Search for the cell housing the specified text and yield its (X, Y) center coordinate. 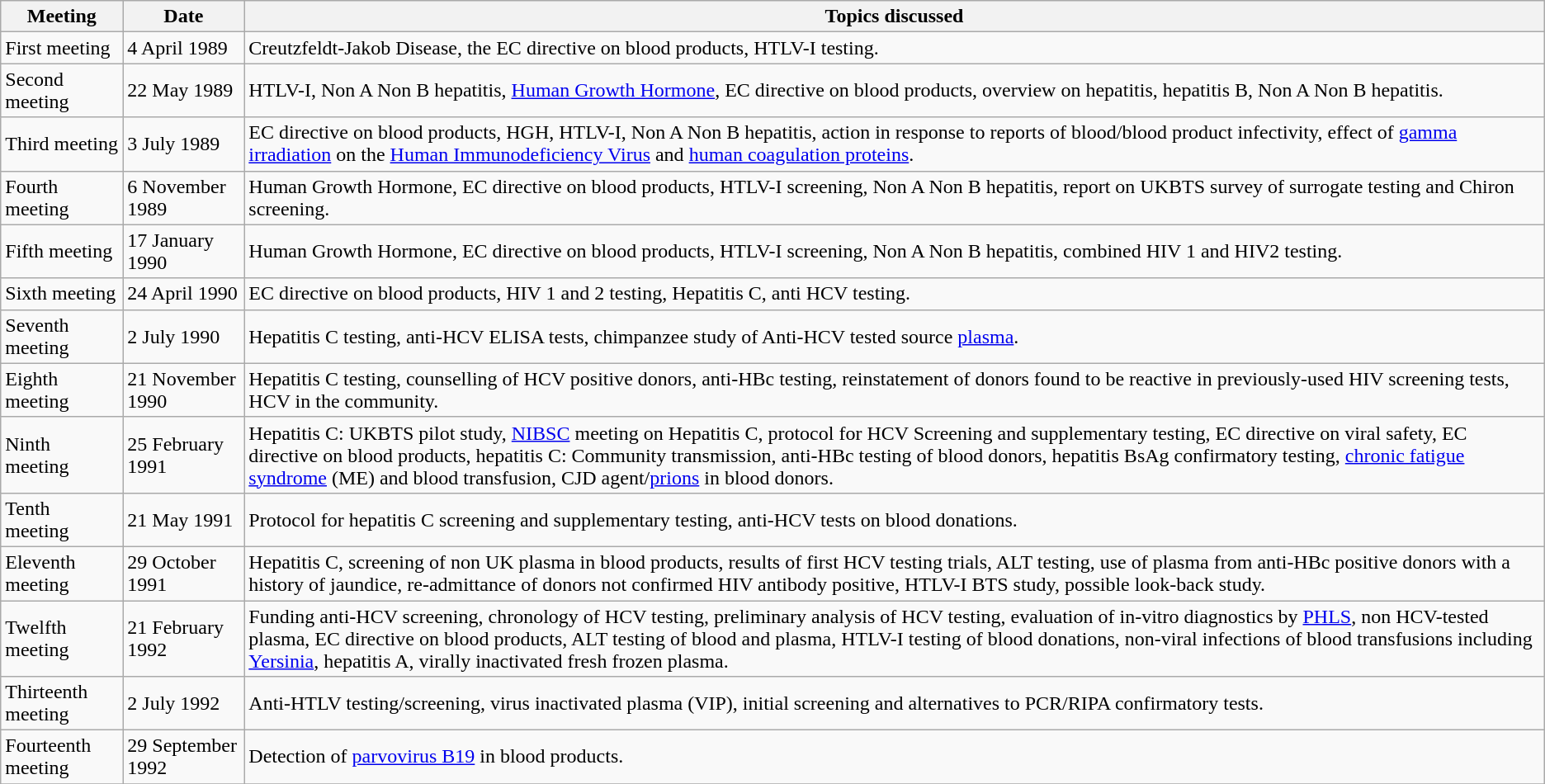
Second meeting (62, 91)
6 November 1989 (183, 198)
Fourth meeting (62, 198)
Topics discussed (895, 17)
2 July 1992 (183, 703)
2 July 1990 (183, 337)
Eleventh meeting (62, 573)
Ninth meeting (62, 455)
Protocol for hepatitis C screening and supplementary testing, anti-HCV tests on blood donations. (895, 520)
22 May 1989 (183, 91)
29 October 1991 (183, 573)
HTLV-I, Non A Non B hepatitis, Human Growth Hormone, EC directive on blood products, overview on hepatitis, hepatitis B, Non A Non B hepatitis. (895, 91)
Meeting (62, 17)
First meeting (62, 48)
3 July 1989 (183, 144)
Fifth meeting (62, 251)
Thirteenth meeting (62, 703)
Hepatitis C testing, anti-HCV ELISA tests, chimpanzee study of Anti-HCV tested source plasma. (895, 337)
Third meeting (62, 144)
Eighth meeting (62, 390)
21 May 1991 (183, 520)
24 April 1990 (183, 294)
21 February 1992 (183, 639)
Seventh meeting (62, 337)
4 April 1989 (183, 48)
Human Growth Hormone, EC directive on blood products, HTLV-I screening, Non A Non B hepatitis, combined HIV 1 and HIV2 testing. (895, 251)
17 January 1990 (183, 251)
Sixth meeting (62, 294)
29 September 1992 (183, 758)
Twelfth meeting (62, 639)
25 February 1991 (183, 455)
21 November 1990 (183, 390)
Creutzfeldt-Jakob Disease, the EC directive on blood products, HTLV-I testing. (895, 48)
EC directive on blood products, HIV 1 and 2 testing, Hepatitis C, anti HCV testing. (895, 294)
Fourteenth meeting (62, 758)
Date (183, 17)
Detection of parvovirus B19 in blood products. (895, 758)
Anti-HTLV testing/screening, virus inactivated plasma (VIP), initial screening and alternatives to PCR/RIPA confirmatory tests. (895, 703)
Tenth meeting (62, 520)
